Pinpoint the cell where the given text exists, returning its [x, y] midpoint coordinate. 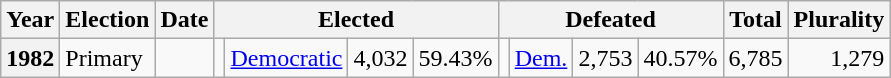
6,785 [756, 58]
Democratic [286, 58]
Primary [108, 58]
4,032 [380, 58]
2,753 [606, 58]
Date [184, 20]
Elected [356, 20]
Year [30, 20]
Total [756, 20]
Election [108, 20]
1,279 [839, 58]
1982 [30, 58]
59.43% [456, 58]
Plurality [839, 20]
Defeated [610, 20]
Dem. [541, 58]
40.57% [680, 58]
